Output the (x, y) coordinate of the center of the cell containing the given text.  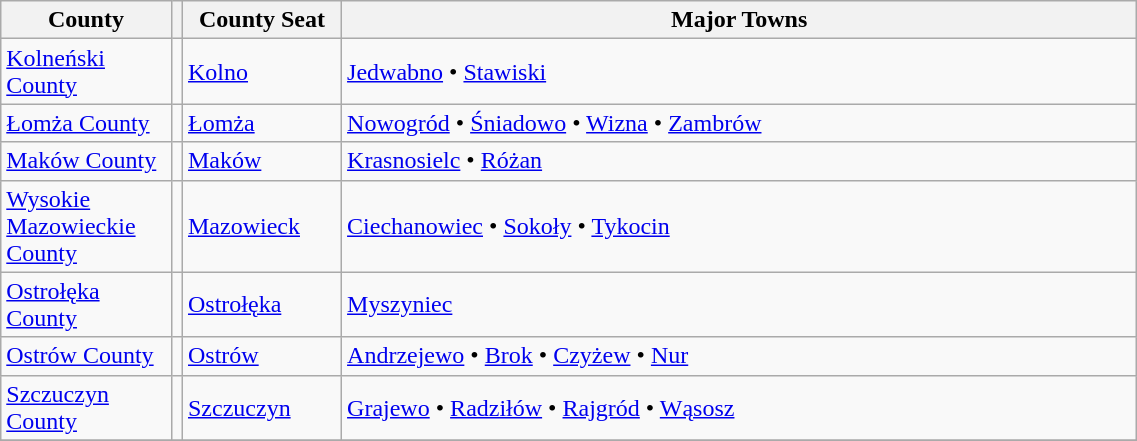
Nowogród • Śniadowo • Wizna • Zambrów (740, 123)
Szczuczyn County (86, 408)
Grajewo • Radziłów • Rajgród • Wąsosz (740, 408)
Ostrołęka (262, 304)
Szczuczyn (262, 408)
Maków (262, 161)
County Seat (262, 20)
Maków County (86, 161)
Krasnosielc • Różan (740, 161)
Jedwabno • Stawiski (740, 72)
Mazowieck (262, 226)
Wysokie Mazowieckie County (86, 226)
Ostrołęka County (86, 304)
Kolno (262, 72)
Łomża (262, 123)
Kolneński County (86, 72)
Ostrów (262, 356)
Łomża County (86, 123)
Myszyniec (740, 304)
Andrzejewo • Brok • Czyżew • Nur (740, 356)
County (86, 20)
Ciechanowiec • Sokoły • Tykocin (740, 226)
Major Towns (740, 20)
Ostrów County (86, 356)
